From the cell containing the given text, extract its center point as (X, Y) coordinate. 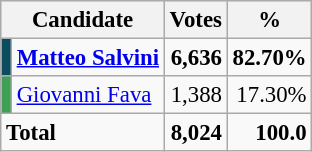
8,024 (196, 133)
17.30% (270, 95)
82.70% (270, 58)
Votes (196, 20)
6,636 (196, 58)
Matteo Salvini (88, 58)
Total (83, 133)
% (270, 20)
Giovanni Fava (88, 95)
Candidate (83, 20)
1,388 (196, 95)
100.0 (270, 133)
